Scan for the cell matching the given text and deliver its [x, y] coordinate at center. 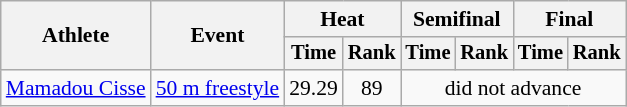
Heat [342, 19]
Mamadou Cisse [76, 88]
Semifinal [456, 19]
Event [218, 36]
Final [569, 19]
29.29 [314, 88]
89 [372, 88]
50 m freestyle [218, 88]
Athlete [76, 36]
did not advance [512, 88]
